Determine the [X, Y] coordinate at the center of the cell enclosing the given text.  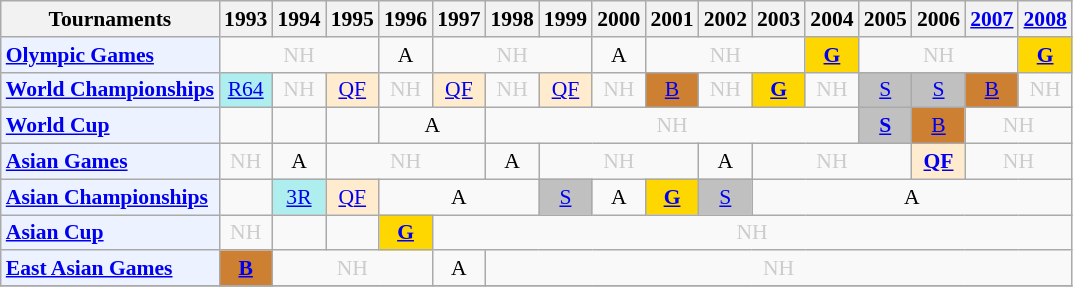
1997 [458, 19]
2000 [618, 19]
Asian Championships [110, 197]
1999 [566, 19]
World Cup [110, 126]
1995 [352, 19]
World Championships [110, 90]
Asian Cup [110, 233]
2001 [672, 19]
2005 [886, 19]
Asian Games [110, 162]
Tournaments [110, 19]
2007 [992, 19]
1993 [246, 19]
2002 [726, 19]
2003 [778, 19]
East Asian Games [110, 269]
1994 [298, 19]
2004 [832, 19]
Olympic Games [110, 55]
R64 [246, 90]
2008 [1044, 19]
1996 [406, 19]
1998 [512, 19]
3R [298, 197]
2006 [938, 19]
